Search for the cell housing the specified text and yield its [x, y] center coordinate. 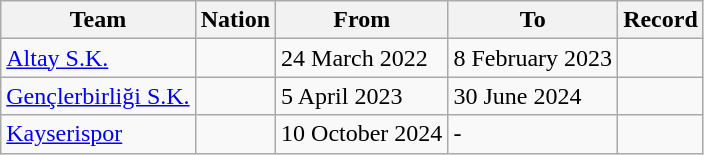
To [533, 20]
Kayserispor [98, 134]
From [362, 20]
24 March 2022 [362, 58]
10 October 2024 [362, 134]
8 February 2023 [533, 58]
- [533, 134]
Altay S.K. [98, 58]
Nation [235, 20]
5 April 2023 [362, 96]
Team [98, 20]
Gençlerbirliği S.K. [98, 96]
30 June 2024 [533, 96]
Record [661, 20]
